Pinpoint the cell where the given text exists, returning its [X, Y] midpoint coordinate. 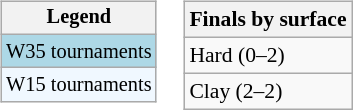
W35 tournaments [78, 51]
Hard (0–2) [268, 55]
Finals by surface [268, 20]
W15 tournaments [78, 85]
Legend [78, 18]
Clay (2–2) [268, 91]
